Provide the [X, Y] coordinate of the cell's center where the given text is located.  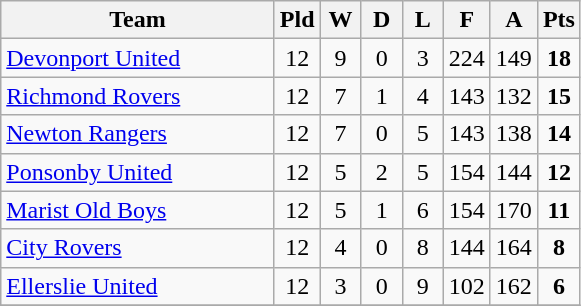
224 [466, 58]
15 [558, 96]
11 [558, 210]
138 [514, 134]
162 [514, 286]
170 [514, 210]
Newton Rangers [138, 134]
2 [382, 172]
18 [558, 58]
14 [558, 134]
Ponsonby United [138, 172]
F [466, 20]
132 [514, 96]
Team [138, 20]
W [340, 20]
L [422, 20]
164 [514, 248]
149 [514, 58]
A [514, 20]
Ellerslie United [138, 286]
Richmond Rovers [138, 96]
City Rovers [138, 248]
D [382, 20]
Devonport United [138, 58]
Marist Old Boys [138, 210]
Pld [297, 20]
Pts [558, 20]
102 [466, 286]
